Locate the cell with the specified text and output its [X, Y] center coordinate. 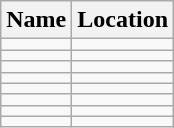
Name [36, 20]
Location [123, 20]
